Return the (x, y) coordinate for the center point of the cell that contains the specified text.  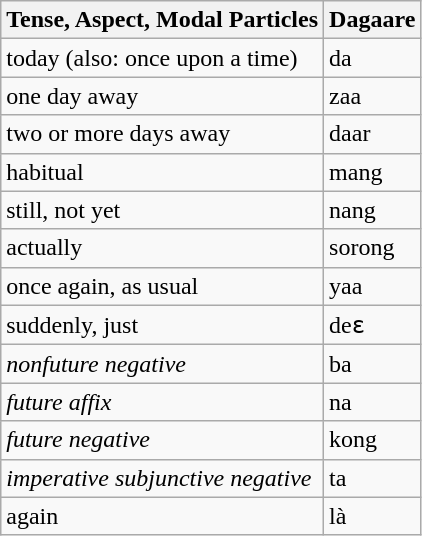
deɛ (372, 325)
kong (372, 440)
daar (372, 134)
mang (372, 172)
today (also: once upon a time) (162, 58)
future negative (162, 440)
ba (372, 364)
suddenly, just (162, 325)
once again, as usual (162, 286)
Tense, Aspect, Modal Particles (162, 20)
Dagaare (372, 20)
zaa (372, 96)
nang (372, 210)
da (372, 58)
imperative subjunctive negative (162, 478)
one day away (162, 96)
ta (372, 478)
là (372, 516)
again (162, 516)
nonfuture negative (162, 364)
still, not yet (162, 210)
na (372, 402)
actually (162, 248)
future affix (162, 402)
sorong (372, 248)
habitual (162, 172)
yaa (372, 286)
two or more days away (162, 134)
